Identify which cell holds the provided text, then report its (x, y) central coordinate. 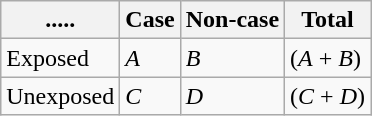
(A + B) (328, 58)
A (150, 58)
B (232, 58)
(C + D) (328, 96)
Case (150, 20)
Exposed (60, 58)
D (232, 96)
..... (60, 20)
Unexposed (60, 96)
Non-case (232, 20)
C (150, 96)
Total (328, 20)
